Search for the cell housing the specified text and yield its (x, y) center coordinate. 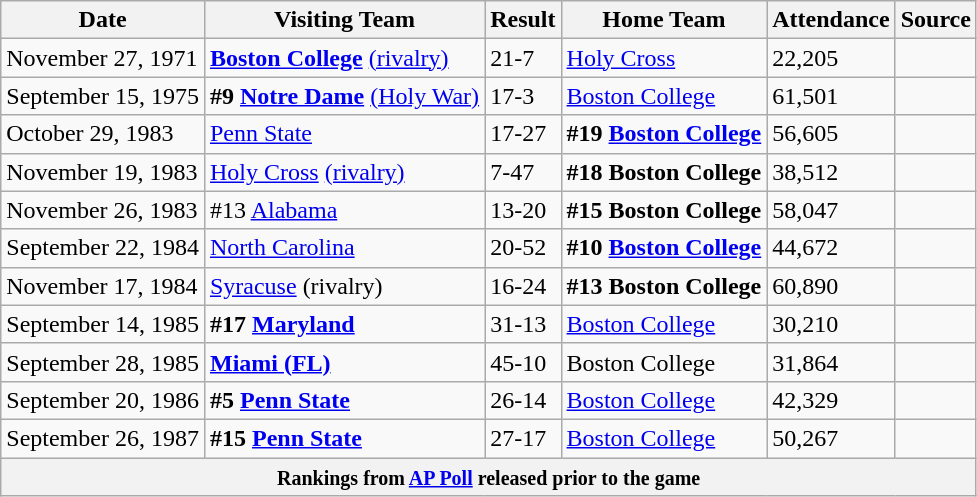
Visiting Team (344, 20)
#13 Alabama (344, 210)
#10 Boston College (664, 248)
50,267 (831, 438)
Boston College (rivalry) (344, 58)
20-52 (523, 248)
31,864 (831, 362)
Holy Cross (664, 58)
Holy Cross (rivalry) (344, 172)
26-14 (523, 400)
30,210 (831, 324)
September 26, 1987 (103, 438)
Result (523, 20)
17-27 (523, 134)
13-20 (523, 210)
Attendance (831, 20)
60,890 (831, 286)
#9 Notre Dame (Holy War) (344, 96)
58,047 (831, 210)
September 14, 1985 (103, 324)
Date (103, 20)
November 27, 1971 (103, 58)
North Carolina (344, 248)
17-3 (523, 96)
September 20, 1986 (103, 400)
44,672 (831, 248)
42,329 (831, 400)
#17 Maryland (344, 324)
Syracuse (rivalry) (344, 286)
22,205 (831, 58)
31-13 (523, 324)
27-17 (523, 438)
7-47 (523, 172)
56,605 (831, 134)
45-10 (523, 362)
#15 Boston College (664, 210)
#13 Boston College (664, 286)
Penn State (344, 134)
September 22, 1984 (103, 248)
November 17, 1984 (103, 286)
#15 Penn State (344, 438)
Home Team (664, 20)
21-7 (523, 58)
38,512 (831, 172)
#18 Boston College (664, 172)
November 19, 1983 (103, 172)
Rankings from AP Poll released prior to the game (489, 477)
September 15, 1975 (103, 96)
Source (936, 20)
#5 Penn State (344, 400)
Miami (FL) (344, 362)
16-24 (523, 286)
September 28, 1985 (103, 362)
#19 Boston College (664, 134)
October 29, 1983 (103, 134)
November 26, 1983 (103, 210)
61,501 (831, 96)
